Return (X, Y) of the center of cell containing provided text 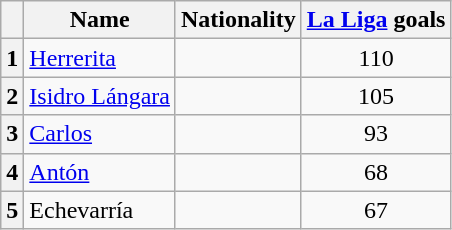
Name (100, 20)
La Liga goals (376, 20)
2 (12, 96)
67 (376, 210)
Nationality (238, 20)
Isidro Lángara (100, 96)
Antón (100, 172)
Carlos (100, 134)
105 (376, 96)
110 (376, 58)
1 (12, 58)
3 (12, 134)
Echevarría (100, 210)
Herrerita (100, 58)
5 (12, 210)
4 (12, 172)
93 (376, 134)
68 (376, 172)
